From the cell containing the given text, extract its center point as (X, Y) coordinate. 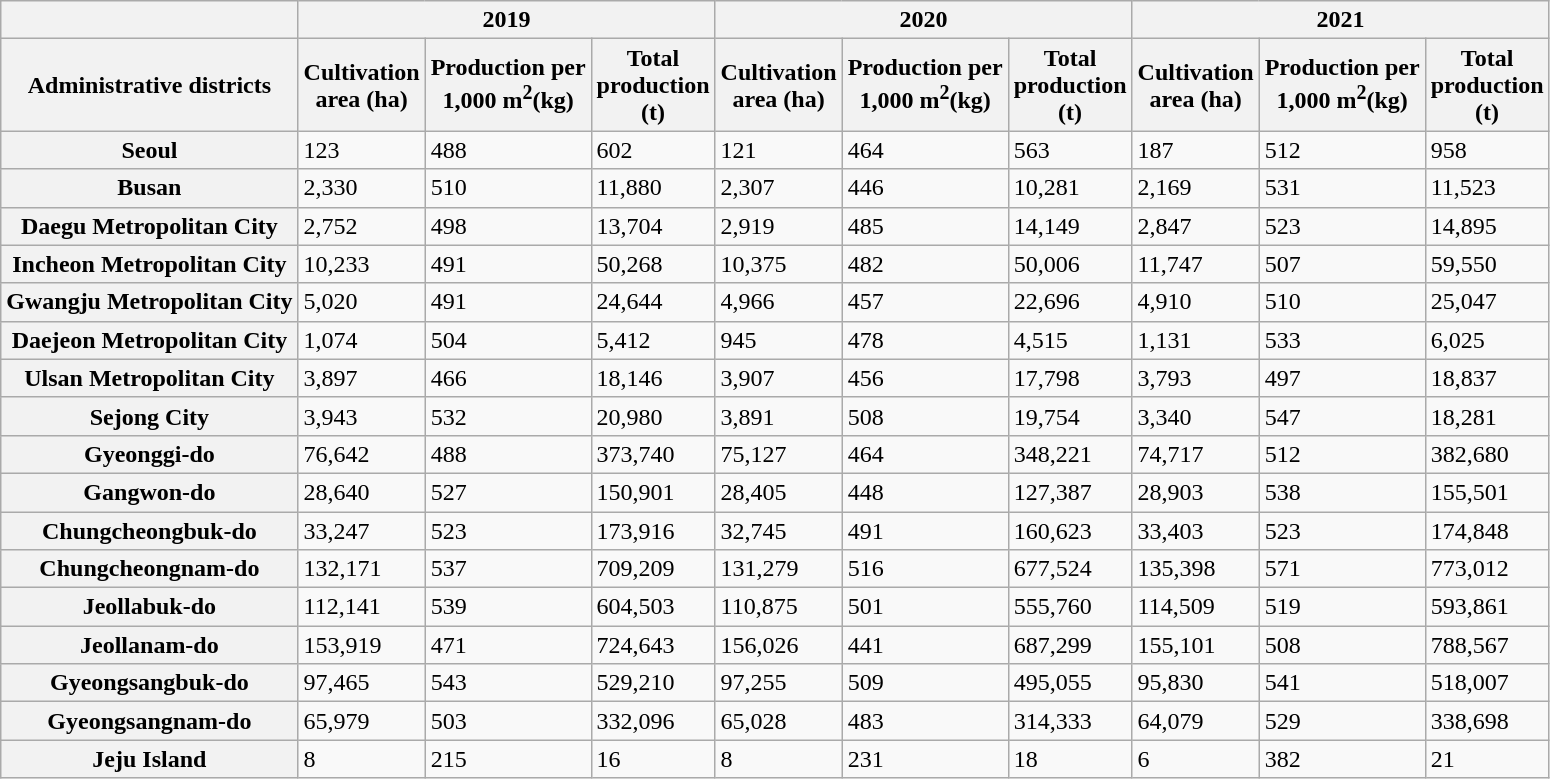
28,903 (1196, 492)
314,333 (1070, 721)
97,255 (778, 683)
338,698 (1487, 721)
74,717 (1196, 454)
18,837 (1487, 378)
4,910 (1196, 302)
563 (1070, 150)
1,074 (362, 340)
482 (925, 264)
501 (925, 607)
509 (925, 683)
332,096 (653, 721)
132,171 (362, 569)
518,007 (1487, 683)
3,793 (1196, 378)
20,980 (653, 416)
10,281 (1070, 188)
497 (1342, 378)
2019 (506, 20)
547 (1342, 416)
532 (508, 416)
160,623 (1070, 531)
555,760 (1070, 607)
Chungcheongbuk-do (150, 531)
498 (508, 226)
3,907 (778, 378)
5,412 (653, 340)
Daegu Metropolitan City (150, 226)
Daejeon Metropolitan City (150, 340)
215 (508, 759)
18 (1070, 759)
466 (508, 378)
19,754 (1070, 416)
11,880 (653, 188)
773,012 (1487, 569)
127,387 (1070, 492)
18,281 (1487, 416)
Jeollanam-do (150, 645)
28,405 (778, 492)
543 (508, 683)
504 (508, 340)
471 (508, 645)
65,028 (778, 721)
155,101 (1196, 645)
602 (653, 150)
537 (508, 569)
2,307 (778, 188)
131,279 (778, 569)
Sejong City (150, 416)
95,830 (1196, 683)
457 (925, 302)
231 (925, 759)
788,567 (1487, 645)
Incheon Metropolitan City (150, 264)
24,644 (653, 302)
21 (1487, 759)
533 (1342, 340)
382 (1342, 759)
2,169 (1196, 188)
2,919 (778, 226)
Jeollabuk-do (150, 607)
75,127 (778, 454)
13,704 (653, 226)
3,897 (362, 378)
Gyeonggi-do (150, 454)
155,501 (1487, 492)
478 (925, 340)
2021 (1340, 20)
373,740 (653, 454)
59,550 (1487, 264)
529 (1342, 721)
14,149 (1070, 226)
677,524 (1070, 569)
11,523 (1487, 188)
76,642 (362, 454)
3,943 (362, 416)
Jeju Island (150, 759)
571 (1342, 569)
382,680 (1487, 454)
519 (1342, 607)
Ulsan Metropolitan City (150, 378)
32,745 (778, 531)
174,848 (1487, 531)
527 (508, 492)
495,055 (1070, 683)
Gangwon-do (150, 492)
64,079 (1196, 721)
33,403 (1196, 531)
110,875 (778, 607)
10,233 (362, 264)
724,643 (653, 645)
541 (1342, 683)
945 (778, 340)
11,747 (1196, 264)
16 (653, 759)
28,640 (362, 492)
Busan (150, 188)
22,696 (1070, 302)
3,340 (1196, 416)
529,210 (653, 683)
2020 (924, 20)
65,979 (362, 721)
485 (925, 226)
173,916 (653, 531)
6 (1196, 759)
516 (925, 569)
121 (778, 150)
1,131 (1196, 340)
150,901 (653, 492)
4,515 (1070, 340)
709,209 (653, 569)
187 (1196, 150)
50,006 (1070, 264)
Chungcheongnam-do (150, 569)
441 (925, 645)
2,847 (1196, 226)
5,020 (362, 302)
531 (1342, 188)
538 (1342, 492)
25,047 (1487, 302)
50,268 (653, 264)
507 (1342, 264)
539 (508, 607)
503 (508, 721)
2,752 (362, 226)
348,221 (1070, 454)
448 (925, 492)
593,861 (1487, 607)
123 (362, 150)
97,465 (362, 683)
446 (925, 188)
Gyeongsangbuk-do (150, 683)
33,247 (362, 531)
Administrative districts (150, 85)
135,398 (1196, 569)
2,330 (362, 188)
604,503 (653, 607)
Gwangju Metropolitan City (150, 302)
958 (1487, 150)
18,146 (653, 378)
687,299 (1070, 645)
3,891 (778, 416)
456 (925, 378)
4,966 (778, 302)
Seoul (150, 150)
483 (925, 721)
153,919 (362, 645)
6,025 (1487, 340)
Gyeongsangnam-do (150, 721)
17,798 (1070, 378)
114,509 (1196, 607)
112,141 (362, 607)
14,895 (1487, 226)
156,026 (778, 645)
10,375 (778, 264)
